Locate the cell with the specified text and output its (X, Y) center coordinate. 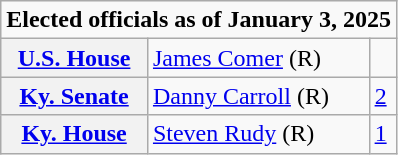
Danny Carroll (R) (258, 96)
1 (382, 134)
James Comer (R) (258, 58)
Ky. House (74, 134)
U.S. House (74, 58)
Ky. Senate (74, 96)
2 (382, 96)
Steven Rudy (R) (258, 134)
Elected officials as of January 3, 2025 (199, 20)
